Scan for the cell matching the given text and deliver its [x, y] coordinate at center. 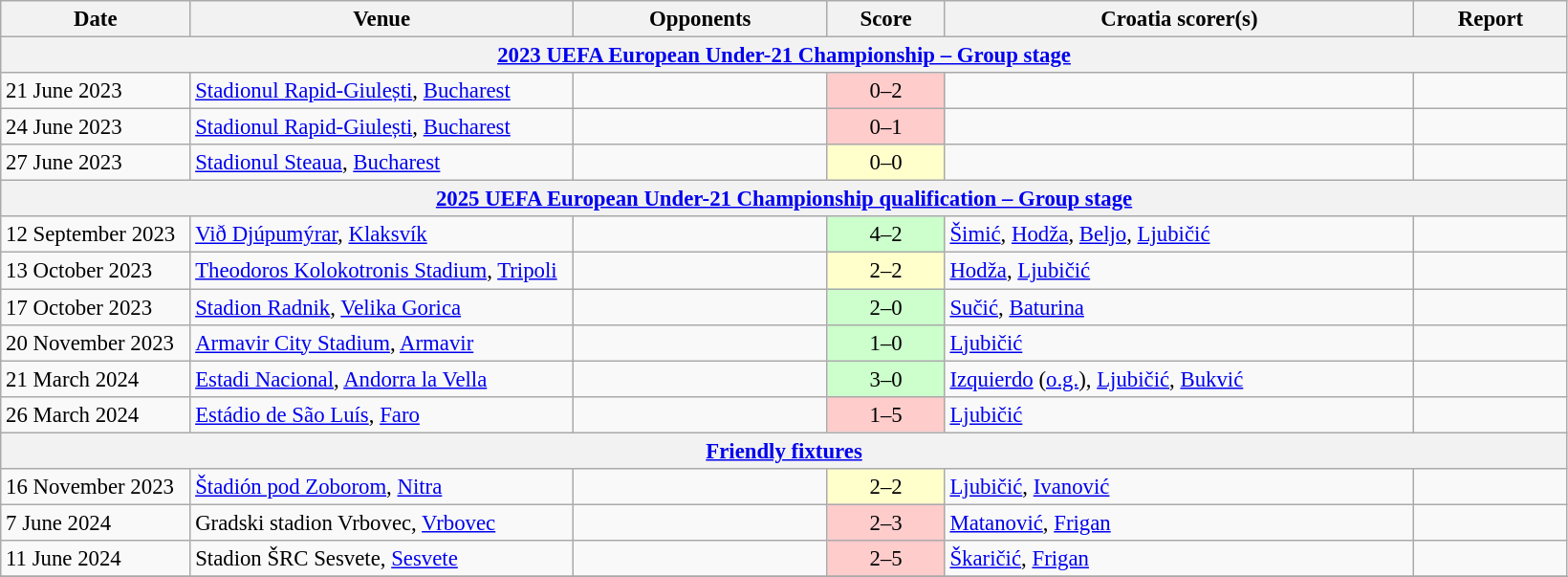
2–3 [885, 522]
Stadionul Steaua, Bucharest [382, 163]
21 March 2024 [96, 379]
0–0 [885, 163]
1–0 [885, 343]
4–2 [885, 234]
Report [1492, 19]
17 October 2023 [96, 307]
2–0 [885, 307]
Hodža, Ljubičić [1180, 271]
2023 UEFA European Under-21 Championship – Group stage [784, 55]
Stadion ŠRC Sesvete, Sesvete [382, 559]
Škaričić, Frigan [1180, 559]
Croatia scorer(s) [1180, 19]
Date [96, 19]
Opponents [700, 19]
3–0 [885, 379]
Estadi Nacional, Andorra la Vella [382, 379]
0–1 [885, 127]
1–5 [885, 414]
20 November 2023 [96, 343]
13 October 2023 [96, 271]
Estádio de São Luís, Faro [382, 414]
Score [885, 19]
Matanović, Frigan [1180, 522]
Štadión pod Zoborom, Nitra [382, 487]
Gradski stadion Vrbovec, Vrbovec [382, 522]
Šimić, Hodža, Beljo, Ljubičić [1180, 234]
Við Djúpumýrar, Klaksvík [382, 234]
12 September 2023 [96, 234]
Sučić, Baturina [1180, 307]
2025 UEFA European Under-21 Championship qualification – Group stage [784, 199]
Venue [382, 19]
Ljubičić, Ivanović [1180, 487]
11 June 2024 [96, 559]
16 November 2023 [96, 487]
Stadion Radnik, Velika Gorica [382, 307]
Armavir City Stadium, Armavir [382, 343]
2–5 [885, 559]
7 June 2024 [96, 522]
21 June 2023 [96, 91]
Izquierdo (o.g.), Ljubičić, Bukvić [1180, 379]
27 June 2023 [96, 163]
24 June 2023 [96, 127]
26 March 2024 [96, 414]
0–2 [885, 91]
Friendly fixtures [784, 451]
Theodoros Kolokotronis Stadium, Tripoli [382, 271]
